Search for the cell housing the specified text and yield its [X, Y] center coordinate. 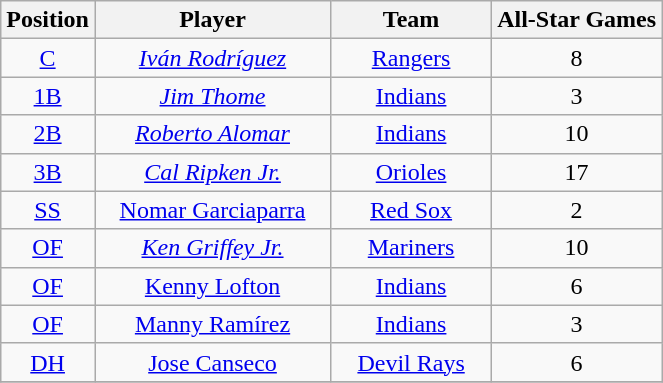
Red Sox [412, 210]
SS [48, 210]
3B [48, 172]
DH [48, 362]
Jose Canseco [212, 362]
Roberto Alomar [212, 134]
Rangers [412, 58]
2 [577, 210]
Manny Ramírez [212, 324]
Devil Rays [412, 362]
Iván Rodríguez [212, 58]
Orioles [412, 172]
Ken Griffey Jr. [212, 248]
8 [577, 58]
2B [48, 134]
Cal Ripken Jr. [212, 172]
Mariners [412, 248]
1B [48, 96]
C [48, 58]
Kenny Lofton [212, 286]
All-Star Games [577, 20]
Position [48, 20]
Jim Thome [212, 96]
Team [412, 20]
17 [577, 172]
Player [212, 20]
Nomar Garciaparra [212, 210]
